Locate the cell with the specified text and output its (x, y) center coordinate. 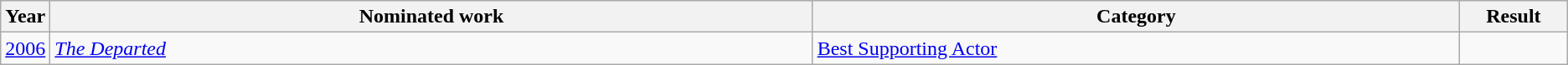
Category (1136, 17)
Best Supporting Actor (1136, 48)
The Departed (431, 48)
2006 (25, 48)
Year (25, 17)
Nominated work (431, 17)
Result (1514, 17)
